Scan for the cell matching the given text and deliver its [X, Y] coordinate at center. 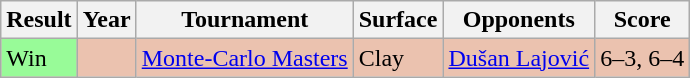
6–3, 6–4 [642, 58]
Win [39, 58]
Opponents [519, 20]
Year [106, 20]
Monte-Carlo Masters [244, 58]
Result [39, 20]
Surface [398, 20]
Score [642, 20]
Tournament [244, 20]
Dušan Lajović [519, 58]
Clay [398, 58]
